Capture the cell that displays the provided text and extract its [X, Y] central coordinate. 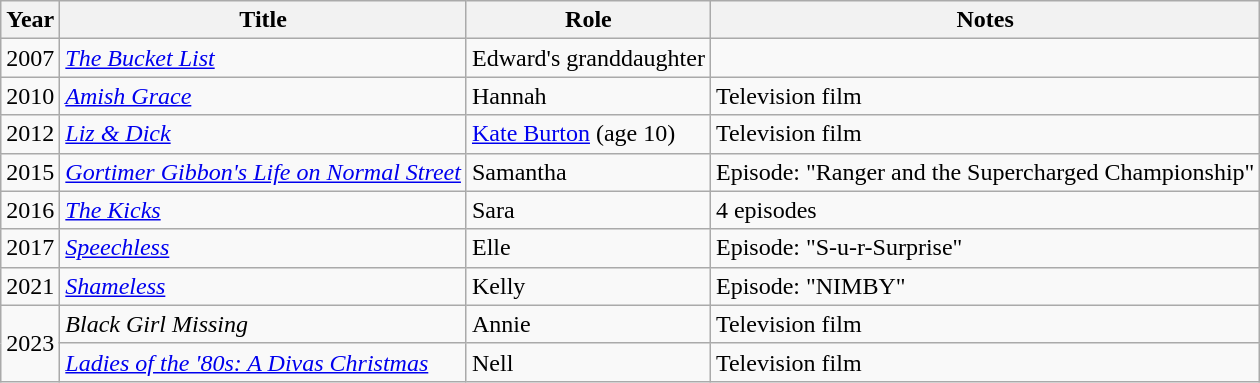
Amish Grace [264, 96]
Ladies of the '80s: A Divas Christmas [264, 362]
2015 [30, 172]
The Bucket List [264, 58]
2017 [30, 248]
Kate Burton (age 10) [588, 134]
Speechless [264, 248]
Episode: "S-u-r-Surprise" [984, 248]
Gortimer Gibbon's Life on Normal Street [264, 172]
Elle [588, 248]
2010 [30, 96]
Liz & Dick [264, 134]
Role [588, 20]
Notes [984, 20]
Episode: "NIMBY" [984, 286]
Episode: "Ranger and the Supercharged Championship" [984, 172]
Samantha [588, 172]
2023 [30, 343]
Nell [588, 362]
Sara [588, 210]
2012 [30, 134]
2021 [30, 286]
Hannah [588, 96]
2007 [30, 58]
Title [264, 20]
Shameless [264, 286]
Year [30, 20]
The Kicks [264, 210]
Annie [588, 324]
4 episodes [984, 210]
Edward's granddaughter [588, 58]
Kelly [588, 286]
Black Girl Missing [264, 324]
2016 [30, 210]
